For the text-containing cell, return its midpoint in [x, y] coordinate format. 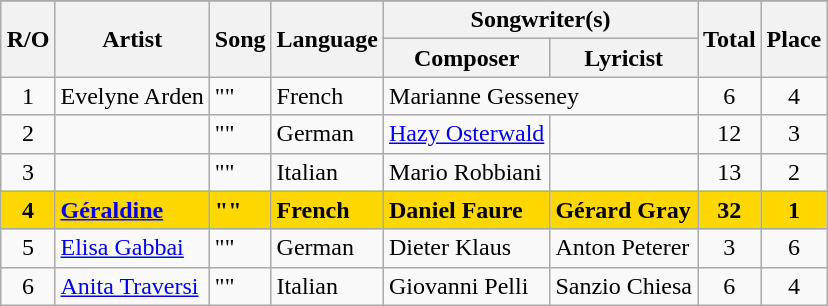
Language [327, 39]
Marianne Gesseney [541, 96]
Composer [467, 58]
Evelyne Arden [132, 96]
Sanzio Chiesa [624, 286]
5 [28, 248]
Anton Peterer [624, 248]
R/O [28, 39]
Place [794, 39]
Giovanni Pelli [467, 286]
Daniel Faure [467, 210]
Lyricist [624, 58]
12 [730, 134]
Total [730, 39]
Anita Traversi [132, 286]
Song [240, 39]
Elisa Gabbai [132, 248]
13 [730, 172]
32 [730, 210]
Mario Robbiani [467, 172]
Dieter Klaus [467, 248]
Hazy Osterwald [467, 134]
Artist [132, 39]
Gérard Gray [624, 210]
Géraldine [132, 210]
Songwriter(s) [541, 20]
